Detect which cell encompasses the target text, then output its [X, Y] center coordinate. 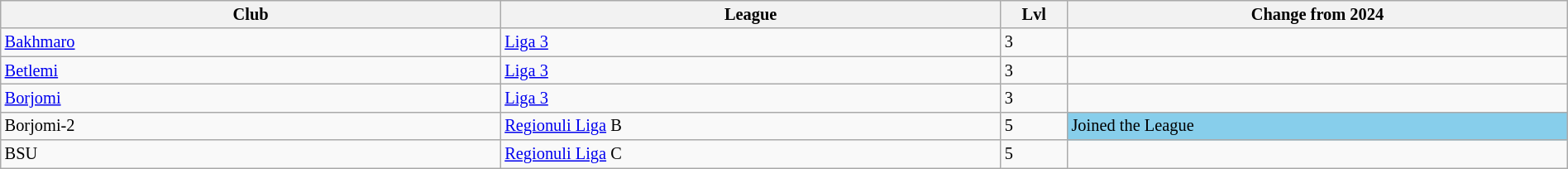
Change from 2024 [1318, 14]
Borjomi-2 [251, 126]
BSU [251, 154]
Bakhmaro [251, 42]
Regionuli Liga C [751, 154]
Borjomi [251, 98]
Lvl [1034, 14]
Betlemi [251, 70]
Joined the League [1318, 126]
Club [251, 14]
Regionuli Liga B [751, 126]
League [751, 14]
